Find where the given text appears and provide that cell's center as [X, Y] coordinate. 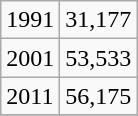
2011 [30, 96]
53,533 [98, 58]
31,177 [98, 20]
56,175 [98, 96]
2001 [30, 58]
1991 [30, 20]
